Provide the (x, y) coordinate of the cell's center where the given text is located.  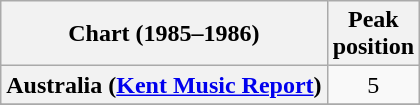
5 (373, 85)
Peakposition (373, 34)
Chart (1985–1986) (164, 34)
Australia (Kent Music Report) (164, 85)
